Search for the cell housing the specified text and yield its [x, y] center coordinate. 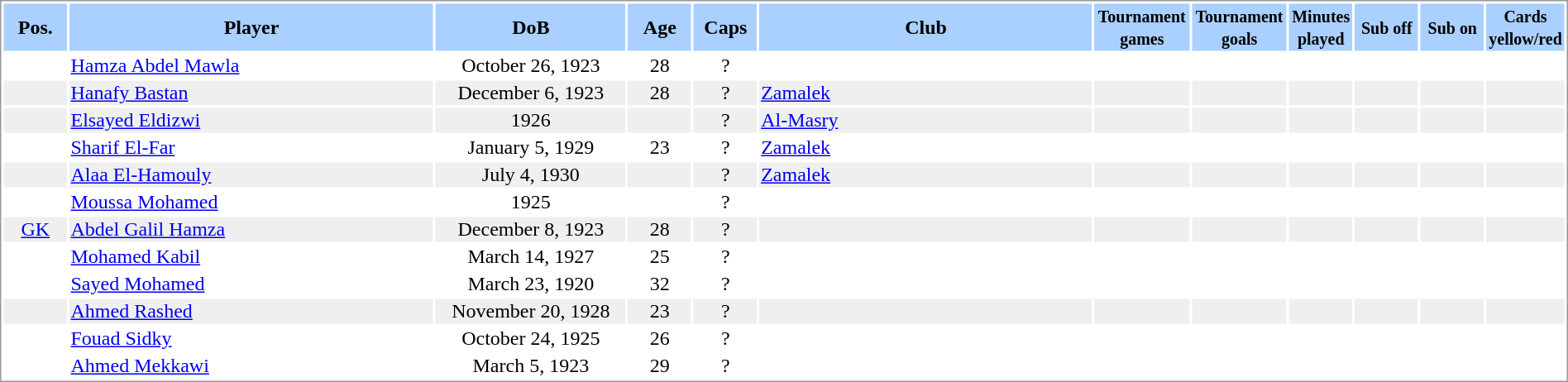
March 23, 1920 [531, 284]
Hanafy Bastan [251, 93]
25 [660, 257]
Sub on [1452, 26]
Sayed Mohamed [251, 284]
January 5, 1929 [531, 148]
Al-Masry [926, 120]
26 [660, 338]
29 [660, 366]
Pos. [35, 26]
Hamza Abdel Mawla [251, 65]
Player [251, 26]
October 26, 1923 [531, 65]
DoB [531, 26]
Cardsyellow/red [1526, 26]
July 4, 1930 [531, 174]
March 14, 1927 [531, 257]
Mohamed Kabil [251, 257]
Ahmed Rashed [251, 312]
Sub off [1386, 26]
1926 [531, 120]
32 [660, 284]
Abdel Galil Hamza [251, 229]
GK [35, 229]
March 5, 1923 [531, 366]
December 6, 1923 [531, 93]
Caps [726, 26]
Alaa El-Hamouly [251, 174]
November 20, 1928 [531, 312]
Age [660, 26]
Tournamentgoals [1239, 26]
Ahmed Mekkawi [251, 366]
Minutesplayed [1322, 26]
1925 [531, 203]
Elsayed Eldizwi [251, 120]
Fouad Sidky [251, 338]
Tournamentgames [1141, 26]
December 8, 1923 [531, 229]
Sharif El-Far [251, 148]
October 24, 1925 [531, 338]
Club [926, 26]
Moussa Mohamed [251, 203]
